Search for the cell housing the specified text and yield its (x, y) center coordinate. 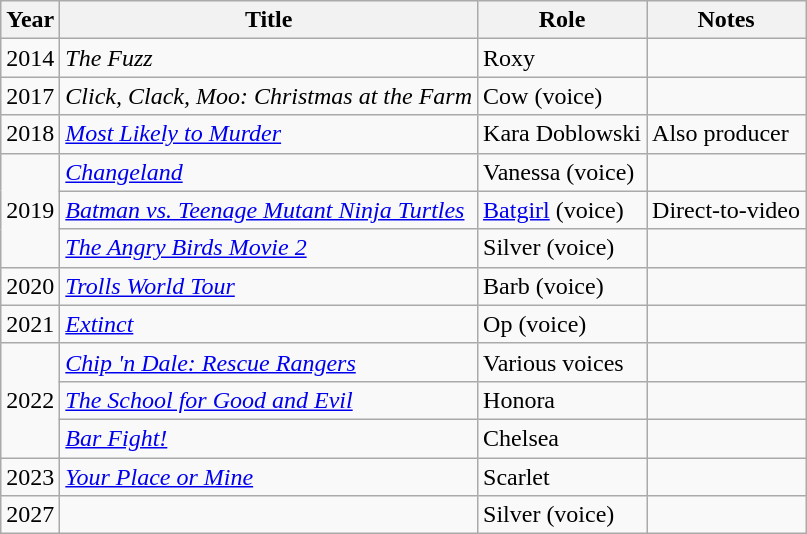
Click, Clack, Moo: Christmas at the Farm (269, 96)
Honora (562, 400)
2021 (30, 324)
The Fuzz (269, 58)
The School for Good and Evil (269, 400)
Batman vs. Teenage Mutant Ninja Turtles (269, 210)
Vanessa (voice) (562, 172)
2027 (30, 515)
2019 (30, 210)
Barb (voice) (562, 286)
Cow (voice) (562, 96)
Op (voice) (562, 324)
Also producer (726, 134)
Role (562, 20)
Extinct (269, 324)
Roxy (562, 58)
Direct-to-video (726, 210)
Title (269, 20)
Chelsea (562, 438)
2014 (30, 58)
The Angry Birds Movie 2 (269, 248)
Batgirl (voice) (562, 210)
Scarlet (562, 477)
2022 (30, 400)
Trolls World Tour (269, 286)
Chip 'n Dale: Rescue Rangers (269, 362)
2017 (30, 96)
Bar Fight! (269, 438)
Year (30, 20)
2023 (30, 477)
Changeland (269, 172)
Various voices (562, 362)
Your Place or Mine (269, 477)
Notes (726, 20)
2020 (30, 286)
Kara Doblowski (562, 134)
2018 (30, 134)
Most Likely to Murder (269, 134)
